Pinpoint the cell where the given text exists, returning its [X, Y] midpoint coordinate. 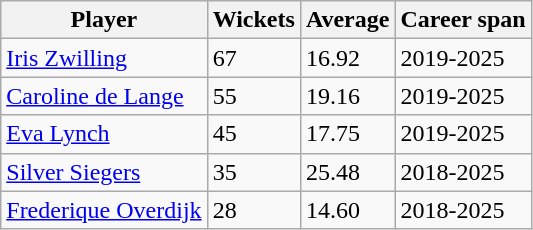
55 [254, 96]
Wickets [254, 20]
Player [104, 20]
14.60 [348, 210]
28 [254, 210]
16.92 [348, 58]
Eva Lynch [104, 134]
19.16 [348, 96]
35 [254, 172]
Iris Zwilling [104, 58]
25.48 [348, 172]
45 [254, 134]
67 [254, 58]
Career span [463, 20]
Frederique Overdijk [104, 210]
Silver Siegers [104, 172]
Caroline de Lange [104, 96]
17.75 [348, 134]
Average [348, 20]
